Return the [X, Y] coordinate for the center point of the cell that contains the specified text.  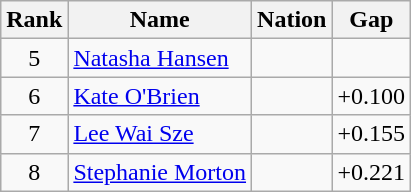
+0.221 [372, 172]
+0.155 [372, 134]
+0.100 [372, 96]
Stephanie Morton [160, 172]
Nation [292, 20]
Lee Wai Sze [160, 134]
6 [34, 96]
Gap [372, 20]
Natasha Hansen [160, 58]
5 [34, 58]
Kate O'Brien [160, 96]
8 [34, 172]
7 [34, 134]
Name [160, 20]
Rank [34, 20]
